Locate the cell with the specified text and output its [X, Y] center coordinate. 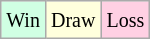
Win [24, 20]
Draw [72, 20]
Loss [126, 20]
